Return the [X, Y] coordinate for the center point of the cell that contains the specified text.  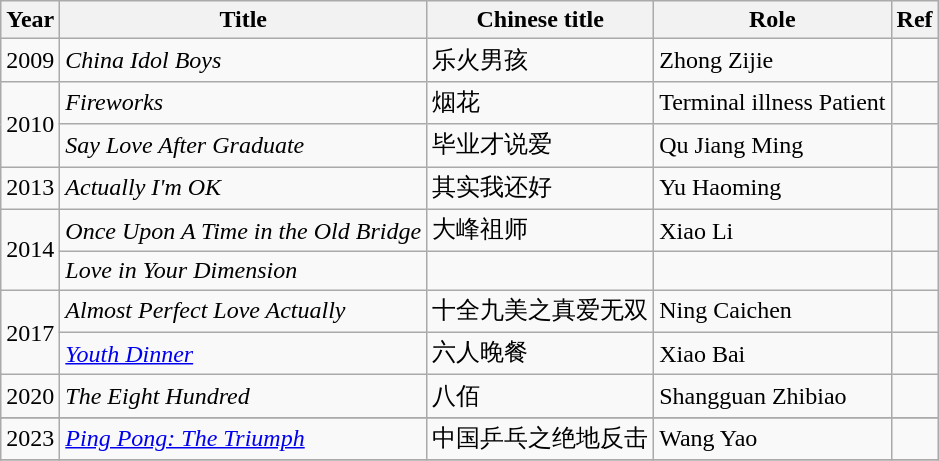
Almost Perfect Love Actually [244, 312]
Ning Caichen [772, 312]
2010 [30, 124]
十全九美之真爱无双 [540, 312]
Yu Haoming [772, 188]
Actually I'm OK [244, 188]
Xiao Bai [772, 354]
2020 [30, 396]
其实我还好 [540, 188]
Once Upon A Time in the Old Bridge [244, 230]
2009 [30, 60]
2013 [30, 188]
Role [772, 20]
Qu Jiang Ming [772, 146]
Ping Pong: The Triumph [244, 438]
The Eight Hundred [244, 396]
中国乒乓之绝地反击 [540, 438]
Fireworks [244, 102]
六人晚餐 [540, 354]
烟花 [540, 102]
八佰 [540, 396]
大峰祖师 [540, 230]
Ref [914, 20]
Year [30, 20]
Zhong Zijie [772, 60]
毕业才说爱 [540, 146]
Say Love After Graduate [244, 146]
Youth Dinner [244, 354]
Chinese title [540, 20]
Love in Your Dimension [244, 271]
China Idol Boys [244, 60]
Wang Yao [772, 438]
2017 [30, 332]
乐火男孩 [540, 60]
2023 [30, 438]
Shangguan Zhibiao [772, 396]
2014 [30, 250]
Terminal illness Patient [772, 102]
Xiao Li [772, 230]
Title [244, 20]
